Scan for the cell matching the given text and deliver its [X, Y] coordinate at center. 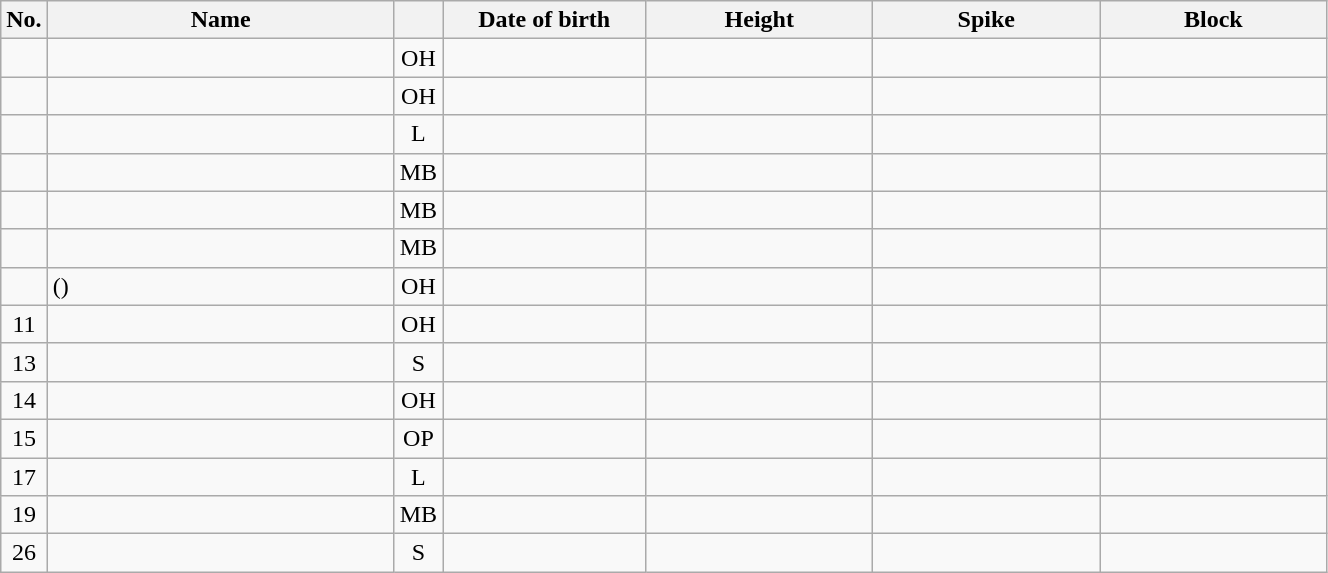
26 [24, 553]
Block [1214, 20]
19 [24, 515]
No. [24, 20]
17 [24, 477]
() [220, 286]
14 [24, 400]
Height [760, 20]
13 [24, 362]
Date of birth [544, 20]
OP [418, 438]
Spike [986, 20]
15 [24, 438]
11 [24, 324]
Name [220, 20]
